Pinpoint the cell where the given text exists, returning its [x, y] midpoint coordinate. 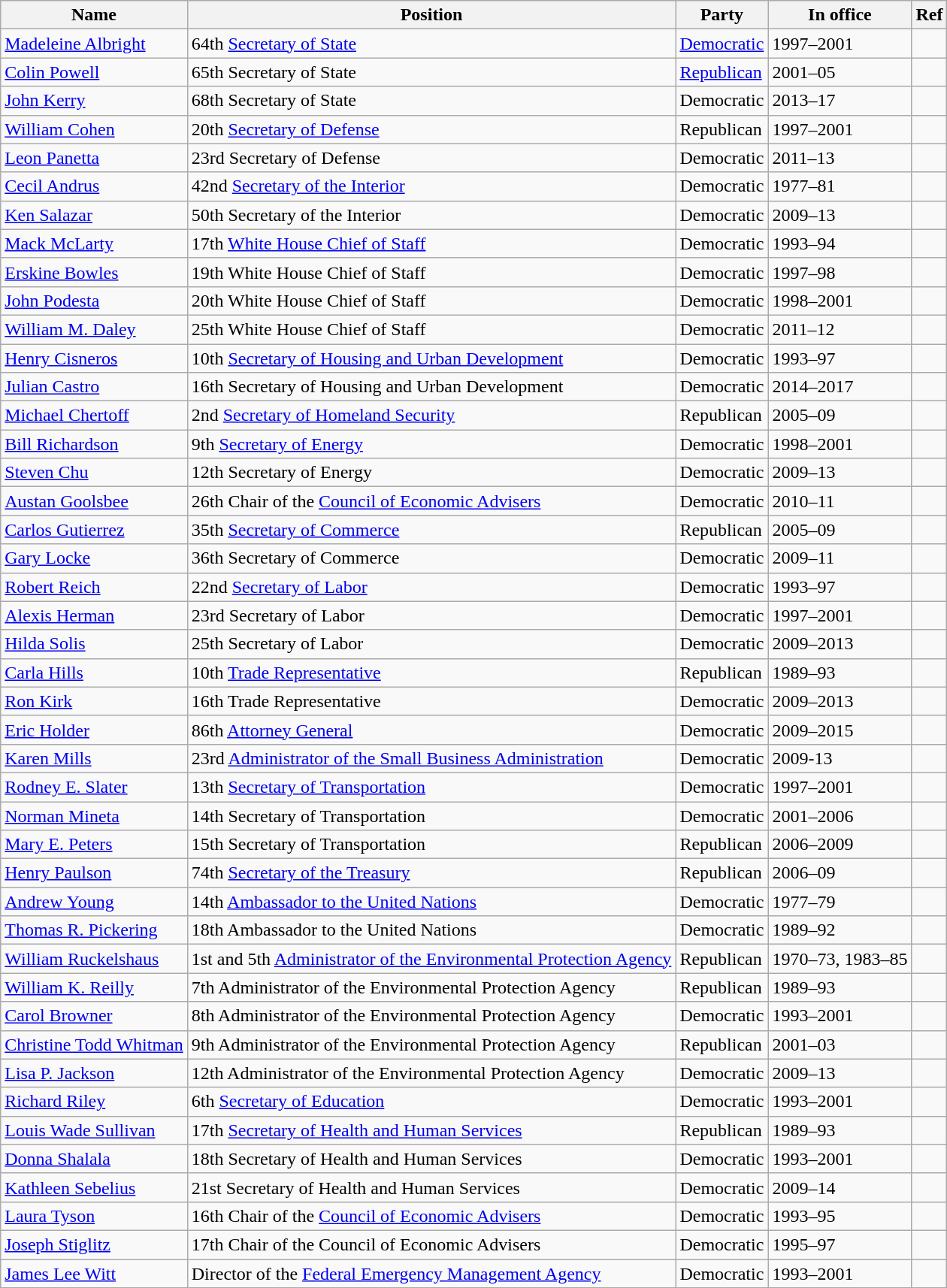
Gary Locke [94, 558]
2009–11 [840, 558]
2011–12 [840, 329]
15th Secretary of Transportation [431, 845]
Louis Wade Sullivan [94, 1130]
1993–94 [840, 243]
18th Ambassador to the United Nations [431, 930]
Carol Browner [94, 1016]
18th Secretary of Health and Human Services [431, 1159]
Hilda Solis [94, 644]
John Kerry [94, 101]
12th Secretary of Energy [431, 473]
1989–92 [840, 930]
Mack McLarty [94, 243]
1970–73, 1983–85 [840, 959]
65th Secretary of State [431, 72]
25th Secretary of Labor [431, 644]
7th Administrator of the Environmental Protection Agency [431, 987]
Eric Holder [94, 730]
17th White House Chief of Staff [431, 243]
Party [722, 15]
Position [431, 15]
Donna Shalala [94, 1159]
26th Chair of the Council of Economic Advisers [431, 501]
1995–97 [840, 1244]
Erskine Bowles [94, 272]
64th Secretary of State [431, 44]
Lisa P. Jackson [94, 1073]
2009–14 [840, 1187]
Austan Goolsbee [94, 501]
2009-13 [840, 758]
16th Secretary of Housing and Urban Development [431, 387]
Andrew Young [94, 902]
Ken Salazar [94, 215]
Norman Mineta [94, 815]
10th Secretary of Housing and Urban Development [431, 358]
Michael Chertoff [94, 416]
10th Trade Representative [431, 673]
17th Chair of the Council of Economic Advisers [431, 1244]
John Podesta [94, 301]
14th Secretary of Transportation [431, 815]
Director of the Federal Emergency Management Agency [431, 1274]
2001–03 [840, 1045]
Madeleine Albright [94, 44]
Ref [929, 15]
Colin Powell [94, 72]
1st and 5th Administrator of the Environmental Protection Agency [431, 959]
35th Secretary of Commerce [431, 530]
Henry Paulson [94, 873]
2009–2015 [840, 730]
Christine Todd Whitman [94, 1045]
Kathleen Sebelius [94, 1187]
16th Chair of the Council of Economic Advisers [431, 1216]
Thomas R. Pickering [94, 930]
13th Secretary of Transportation [431, 787]
23rd Secretary of Defense [431, 158]
2006–2009 [840, 845]
1977–79 [840, 902]
Julian Castro [94, 387]
36th Secretary of Commerce [431, 558]
Mary E. Peters [94, 845]
16th Trade Representative [431, 701]
74th Secretary of the Treasury [431, 873]
In office [840, 15]
Steven Chu [94, 473]
23rd Administrator of the Small Business Administration [431, 758]
42nd Secretary of the Interior [431, 186]
Richard Riley [94, 1102]
20th White House Chief of Staff [431, 301]
Carla Hills [94, 673]
Name [94, 15]
Leon Panetta [94, 158]
Cecil Andrus [94, 186]
2001–05 [840, 72]
1993–95 [840, 1216]
21st Secretary of Health and Human Services [431, 1187]
25th White House Chief of Staff [431, 329]
2001–2006 [840, 815]
1977–81 [840, 186]
8th Administrator of the Environmental Protection Agency [431, 1016]
20th Secretary of Defense [431, 129]
14th Ambassador to the United Nations [431, 902]
Joseph Stiglitz [94, 1244]
Carlos Gutierrez [94, 530]
1997–98 [840, 272]
William M. Daley [94, 329]
17th Secretary of Health and Human Services [431, 1130]
9th Secretary of Energy [431, 444]
Robert Reich [94, 587]
William K. Reilly [94, 987]
2014–2017 [840, 387]
9th Administrator of the Environmental Protection Agency [431, 1045]
James Lee Witt [94, 1274]
Alexis Herman [94, 615]
Henry Cisneros [94, 358]
22nd Secretary of Labor [431, 587]
2nd Secretary of Homeland Security [431, 416]
6th Secretary of Education [431, 1102]
Bill Richardson [94, 444]
Rodney E. Slater [94, 787]
William Ruckelshaus [94, 959]
2013–17 [840, 101]
2011–13 [840, 158]
Laura Tyson [94, 1216]
2006–09 [840, 873]
50th Secretary of the Interior [431, 215]
19th White House Chief of Staff [431, 272]
23rd Secretary of Labor [431, 615]
Ron Kirk [94, 701]
2010–11 [840, 501]
68th Secretary of State [431, 101]
William Cohen [94, 129]
12th Administrator of the Environmental Protection Agency [431, 1073]
Karen Mills [94, 758]
86th Attorney General [431, 730]
